From the cell containing the given text, extract its center point as (X, Y) coordinate. 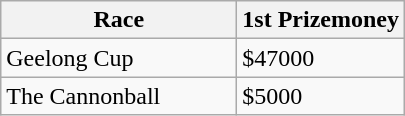
Race (119, 20)
$47000 (321, 58)
Geelong Cup (119, 58)
The Cannonball (119, 96)
1st Prizemoney (321, 20)
$5000 (321, 96)
